Return [x, y] of the center of cell containing provided text 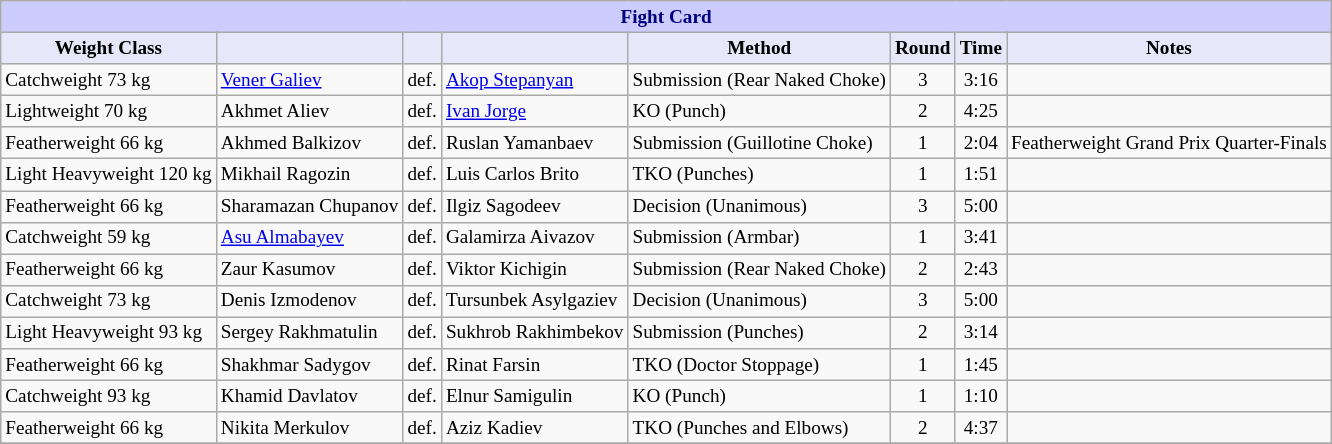
Time [980, 48]
1:45 [980, 365]
Vener Galiev [310, 80]
Sharamazan Chupanov [310, 206]
TKO (Doctor Stoppage) [759, 365]
Light Heavyweight 120 kg [108, 175]
Denis Izmodenov [310, 301]
Round [922, 48]
Notes [1168, 48]
Submission (Armbar) [759, 238]
Khamid Davlatov [310, 396]
4:37 [980, 428]
Akhmet Aliev [310, 111]
2:04 [980, 143]
Tursunbek Asylgaziev [534, 301]
Elnur Samigulin [534, 396]
Mikhail Ragozin [310, 175]
Zaur Kasumov [310, 270]
Ilgiz Sagodeev [534, 206]
2:43 [980, 270]
3:14 [980, 333]
4:25 [980, 111]
Catchweight 59 kg [108, 238]
Nikita Merkulov [310, 428]
Catchweight 93 kg [108, 396]
Submission (Guillotine Choke) [759, 143]
TKO (Punches) [759, 175]
Light Heavyweight 93 kg [108, 333]
Shakhmar Sadygov [310, 365]
Fight Card [666, 17]
Asu Almabayev [310, 238]
Weight Class [108, 48]
Aziz Kadiev [534, 428]
Akhmed Balkizov [310, 143]
Viktor Kichigin [534, 270]
Method [759, 48]
Featherweight Grand Prix Quarter-Finals [1168, 143]
3:41 [980, 238]
Sukhrob Rakhimbekov [534, 333]
TKO (Punches and Elbows) [759, 428]
3:16 [980, 80]
Lightweight 70 kg [108, 111]
1:10 [980, 396]
Ivan Jorge [534, 111]
Luis Carlos Brito [534, 175]
Rinat Farsin [534, 365]
Akop Stepanyan [534, 80]
Submission (Punches) [759, 333]
Galamirza Aivazov [534, 238]
1:51 [980, 175]
Ruslan Yamanbaev [534, 143]
Sergey Rakhmatulin [310, 333]
